Capture the cell that displays the provided text and extract its [x, y] central coordinate. 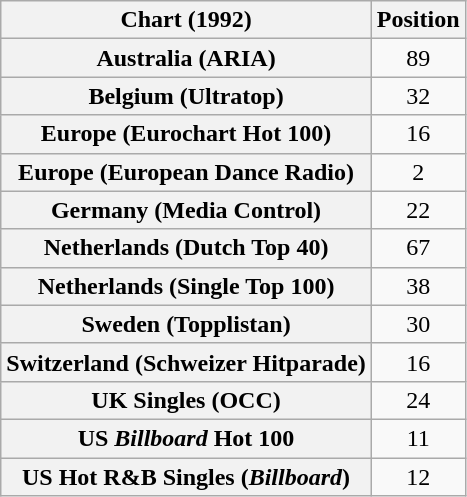
Germany (Media Control) [186, 210]
Switzerland (Schweizer Hitparade) [186, 362]
Netherlands (Single Top 100) [186, 286]
11 [418, 438]
Europe (Eurochart Hot 100) [186, 134]
Belgium (Ultratop) [186, 96]
32 [418, 96]
22 [418, 210]
Netherlands (Dutch Top 40) [186, 248]
30 [418, 324]
US Billboard Hot 100 [186, 438]
Europe (European Dance Radio) [186, 172]
67 [418, 248]
Chart (1992) [186, 20]
24 [418, 400]
Position [418, 20]
Sweden (Topplistan) [186, 324]
12 [418, 477]
US Hot R&B Singles (Billboard) [186, 477]
UK Singles (OCC) [186, 400]
38 [418, 286]
Australia (ARIA) [186, 58]
89 [418, 58]
2 [418, 172]
